Return the [x, y] coordinate for the center point of the cell that contains the specified text.  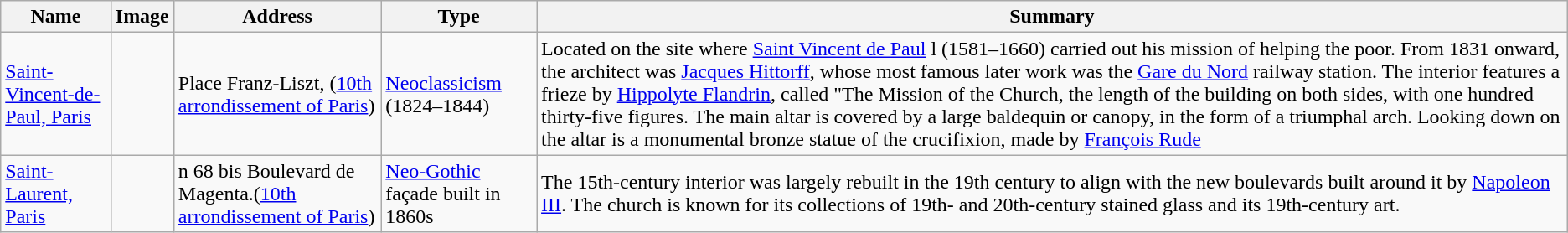
Place Franz-Liszt, (10th arrondissement of Paris) [276, 94]
n 68 bis Boulevard de Magenta.(10th arrondissement of Paris) [276, 194]
Type [459, 17]
Address [276, 17]
Neo-Gothic façade built in 1860s [459, 194]
Neoclassicism (1824–1844) [459, 94]
Saint-Laurent, Paris [56, 194]
Name [56, 17]
Summary [1052, 17]
Image [142, 17]
Saint-Vincent-de-Paul, Paris [56, 94]
